Scan for the cell matching the given text and deliver its [X, Y] coordinate at center. 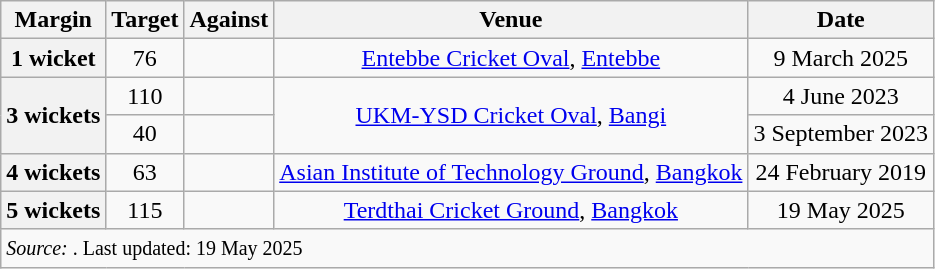
Venue [511, 20]
115 [145, 210]
Entebbe Cricket Oval, Entebbe [511, 58]
19 May 2025 [841, 210]
9 March 2025 [841, 58]
5 wickets [54, 210]
1 wicket [54, 58]
Target [145, 20]
Date [841, 20]
110 [145, 96]
4 wickets [54, 172]
UKM-YSD Cricket Oval, Bangi [511, 115]
Source: . Last updated: 19 May 2025 [468, 248]
Against [229, 20]
Margin [54, 20]
Asian Institute of Technology Ground, Bangkok [511, 172]
3 September 2023 [841, 134]
Terdthai Cricket Ground, Bangkok [511, 210]
24 February 2019 [841, 172]
63 [145, 172]
3 wickets [54, 115]
4 June 2023 [841, 96]
76 [145, 58]
40 [145, 134]
